Pinpoint the cell where the given text exists, returning its [x, y] midpoint coordinate. 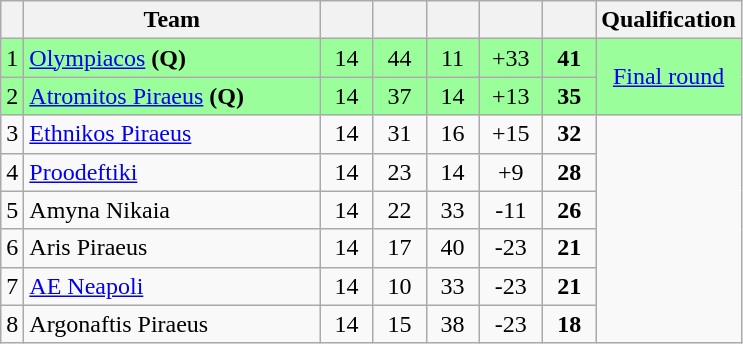
28 [570, 172]
6 [12, 248]
31 [400, 134]
Aris Piraeus [172, 248]
Team [172, 20]
Ethnikos Piraeus [172, 134]
26 [570, 210]
23 [400, 172]
Argonaftis Piraeus [172, 324]
2 [12, 96]
38 [452, 324]
+9 [511, 172]
35 [570, 96]
17 [400, 248]
Atromitos Piraeus (Q) [172, 96]
Qualification [669, 20]
+13 [511, 96]
7 [12, 286]
+15 [511, 134]
15 [400, 324]
16 [452, 134]
41 [570, 58]
1 [12, 58]
37 [400, 96]
Final round [669, 77]
Proodeftiki [172, 172]
+33 [511, 58]
32 [570, 134]
5 [12, 210]
Amyna Nikaia [172, 210]
AE Neapoli [172, 286]
11 [452, 58]
10 [400, 286]
-11 [511, 210]
40 [452, 248]
Olympiacos (Q) [172, 58]
4 [12, 172]
22 [400, 210]
18 [570, 324]
8 [12, 324]
44 [400, 58]
3 [12, 134]
